Return [X, Y] of the center of cell containing provided text 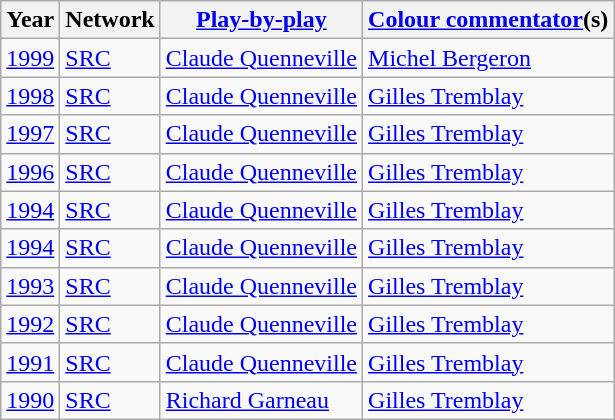
Year [30, 20]
1997 [30, 134]
Play-by-play [261, 20]
1993 [30, 286]
1996 [30, 172]
1999 [30, 58]
Richard Garneau [261, 400]
1998 [30, 96]
1991 [30, 362]
1992 [30, 324]
Michel Bergeron [488, 58]
Network [110, 20]
Colour commentator(s) [488, 20]
1990 [30, 400]
